Identify which cell holds the provided text, then report its [X, Y] central coordinate. 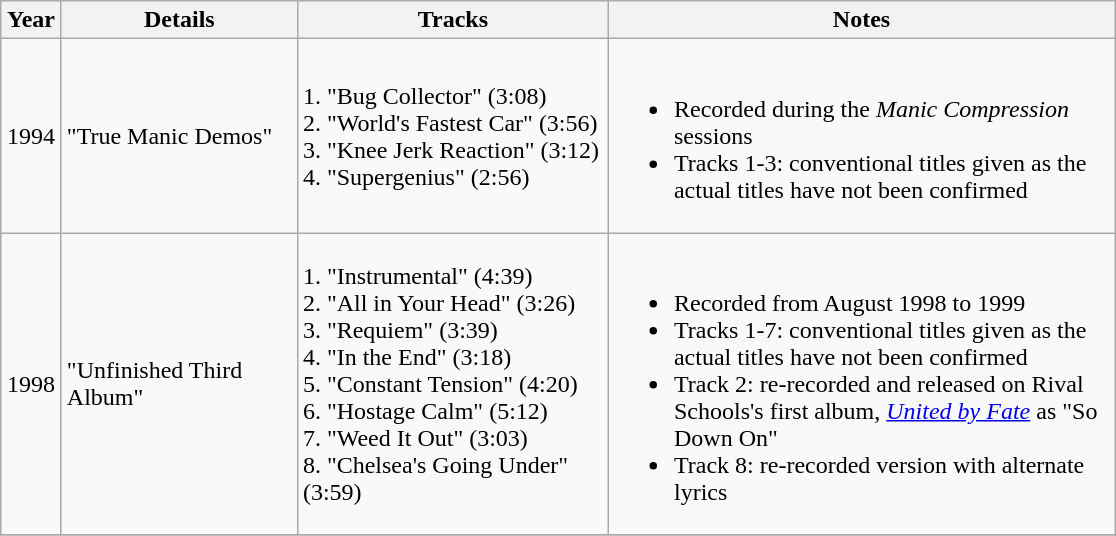
Details [179, 20]
Notes [861, 20]
Year [32, 20]
1994 [32, 136]
Recorded during the Manic Compression sessionsTracks 1-3: conventional titles given as the actual titles have not been confirmed [861, 136]
Tracks [452, 20]
"True Manic Demos" [179, 136]
1. "Bug Collector" (3:08)2. "World's Fastest Car" (3:56)3. "Knee Jerk Reaction" (3:12)4. "Supergenius" (2:56) [452, 136]
"Unfinished Third Album" [179, 384]
1998 [32, 384]
